Return (x, y) of the center of cell containing provided text 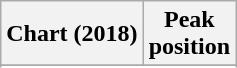
Peakposition (189, 34)
Chart (2018) (72, 34)
